Capture the cell that displays the provided text and extract its (x, y) central coordinate. 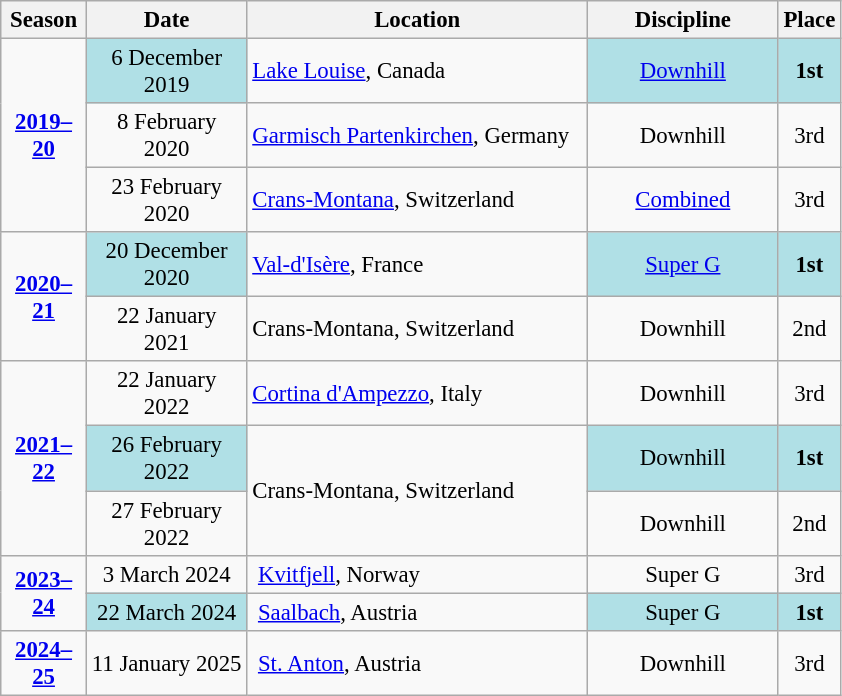
Cortina d'Ampezzo, Italy (418, 394)
22 January 2022 (166, 394)
Saalbach, Austria (418, 612)
20 December 2020 (166, 264)
Lake Louise, Canada (418, 72)
Place (809, 20)
Kvitfjell, Norway (418, 574)
23 February 2020 (166, 200)
Date (166, 20)
2023–24 (44, 592)
2021–22 (44, 459)
Discipline (684, 20)
26 February 2022 (166, 458)
22 January 2021 (166, 330)
2024–25 (44, 662)
St. Anton, Austria (418, 662)
Season (44, 20)
Garmisch Partenkirchen, Germany (418, 136)
3 March 2024 (166, 574)
8 February 2020 (166, 136)
Combined (684, 200)
27 February 2022 (166, 524)
2019–20 (44, 136)
2020–21 (44, 296)
11 January 2025 (166, 662)
Location (418, 20)
Val-d'Isère, France (418, 264)
6 December 2019 (166, 72)
22 March 2024 (166, 612)
